Detect which cell encompasses the target text, then output its (x, y) center coordinate. 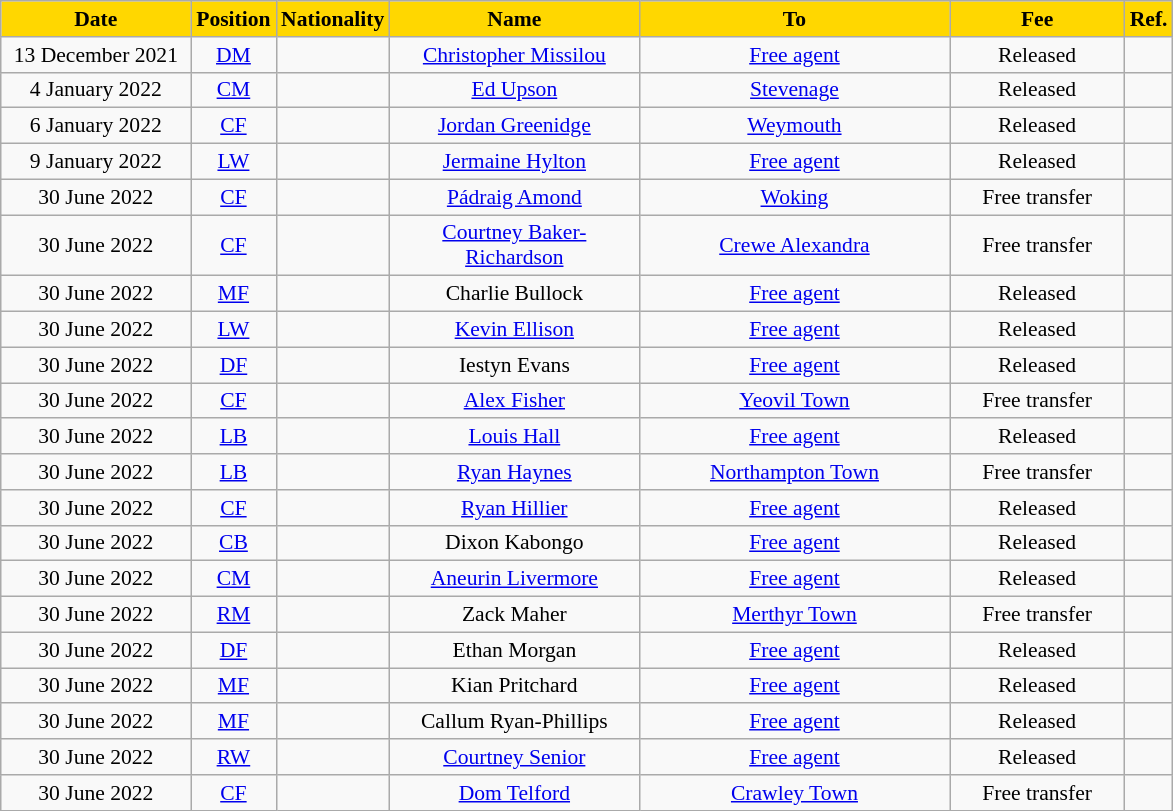
Kevin Ellison (514, 330)
Courtney Baker-Richardson (514, 246)
Alex Fisher (514, 401)
Ethan Morgan (514, 650)
Fee (1038, 19)
13 December 2021 (96, 55)
9 January 2022 (96, 162)
4 January 2022 (96, 90)
Ed Upson (514, 90)
Zack Maher (514, 615)
Crewe Alexandra (794, 246)
Kian Pritchard (514, 686)
Yeovil Town (794, 401)
Courtney Senior (514, 757)
Iestyn Evans (514, 365)
Crawley Town (794, 793)
Position (234, 19)
RM (234, 615)
Dom Telford (514, 793)
DM (234, 55)
Dixon Kabongo (514, 543)
Northampton Town (794, 472)
Ryan Hillier (514, 508)
Merthyr Town (794, 615)
Aneurin Livermore (514, 579)
Nationality (332, 19)
Louis Hall (514, 437)
Weymouth (794, 126)
Date (96, 19)
6 January 2022 (96, 126)
Callum Ryan-Phillips (514, 722)
Ref. (1149, 19)
Stevenage (794, 90)
Name (514, 19)
Woking (794, 197)
Charlie Bullock (514, 294)
Jermaine Hylton (514, 162)
Jordan Greenidge (514, 126)
Pádraig Amond (514, 197)
Christopher Missilou (514, 55)
CB (234, 543)
RW (234, 757)
To (794, 19)
Ryan Haynes (514, 472)
